Pinpoint the cell where the given text exists, returning its (X, Y) midpoint coordinate. 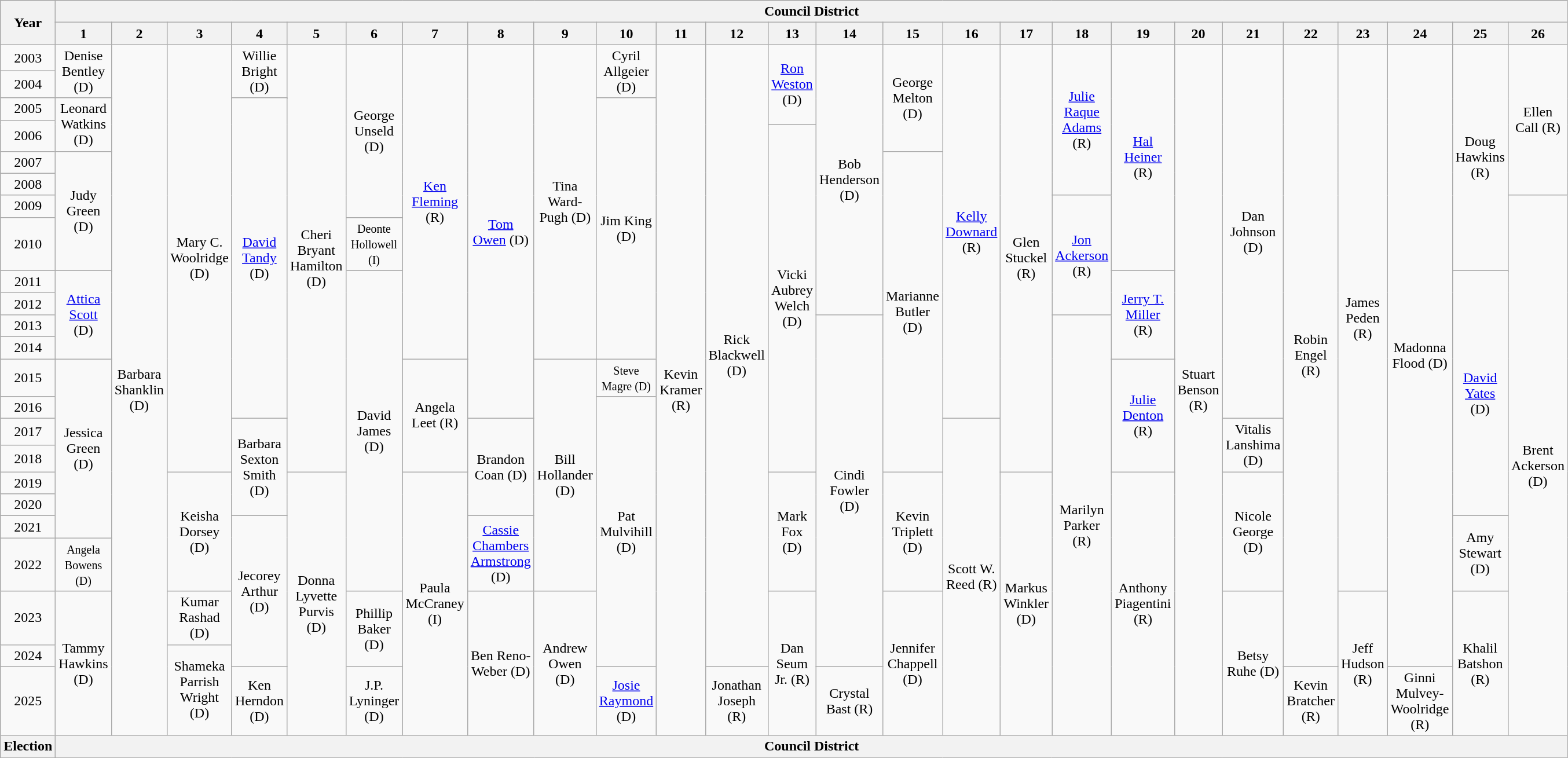
Glen Stuckel (R) (1026, 258)
Ken Herndon (D) (259, 701)
Attica Scott (D) (83, 314)
Julie Denton (R) (1143, 416)
Marilyn Parker (R) (1082, 525)
George Unseld (D) (374, 131)
Josie Raymond (D) (626, 701)
3 (200, 34)
25 (1480, 34)
2004 (28, 85)
Markus Winkler (D) (1026, 603)
Anthony Piagentini (R) (1143, 603)
Bill Hollander (D) (565, 475)
Brent Ackerson (D) (1538, 466)
Barbara Shanklin (D) (139, 390)
9 (565, 34)
Leonard Watkins (D) (83, 124)
Cheri Bryant Hamilton (D) (316, 258)
James Peden (R) (1363, 318)
Tom Owen (D) (500, 232)
8 (500, 34)
Vicki Aubrey Welch (D) (792, 298)
Judy Green (D) (83, 211)
19 (1143, 34)
2007 (28, 162)
Tammy Hawkins (D) (83, 664)
4 (259, 34)
Keisha Dorsey (D) (200, 532)
2020 (28, 505)
1 (83, 34)
26 (1538, 34)
Paula McCraney (I) (435, 603)
18 (1082, 34)
20 (1199, 34)
Doug Hawkins (R) (1480, 158)
2013 (28, 325)
21 (1253, 34)
Shameka Parrish Wright (D) (200, 690)
10 (626, 34)
Jon Ackerson (R) (1082, 255)
Jessica Green (D) (83, 448)
Willie Bright (D) (259, 71)
Election (28, 746)
13 (792, 34)
2019 (28, 483)
2009 (28, 206)
Tina Ward-Pugh (D) (565, 202)
Nicole George (D) (1253, 532)
Robin Engel (R) (1311, 356)
George Melton (D) (913, 98)
Crystal Bast (R) (849, 701)
12 (737, 34)
14 (849, 34)
7 (435, 34)
Jennifer Chappell (D) (913, 664)
2003 (28, 58)
Cindi Fowler (D) (849, 490)
5 (316, 34)
Mark Fox (D) (792, 532)
David James (D) (374, 431)
Dan Johnson (D) (1253, 232)
Ginni Mulvey-Woolridge (R) (1420, 701)
Phillip Baker (D) (374, 629)
15 (913, 34)
2018 (28, 459)
2021 (28, 527)
11 (681, 34)
Ken Fleming (R) (435, 202)
Steve Magre (D) (626, 378)
2010 (28, 244)
2008 (28, 184)
2 (139, 34)
Kevin Kramer (R) (681, 390)
Betsy Ruhe (D) (1253, 664)
2006 (28, 136)
Ron Weston (D) (792, 85)
Pat Mulvihill (D) (626, 532)
Jonathan Joseph (R) (737, 701)
Scott W. Reed (R) (972, 577)
2017 (28, 432)
Ben Reno-Weber (D) (500, 664)
Kevin Triplett (D) (913, 532)
Angela Bowens (D) (83, 565)
2022 (28, 565)
Jeff Hudson (R) (1363, 664)
Madonna Flood (D) (1420, 356)
Marianne Butler (D) (913, 312)
Hal Heiner (R) (1143, 158)
Angela Leet (R) (435, 416)
Denise Bentley (D) (83, 71)
16 (972, 34)
Jerry T. Miller (R) (1143, 314)
Kelly Downard (R) (972, 232)
23 (1363, 34)
24 (1420, 34)
Rick Blackwell (D) (737, 356)
Kevin Bratcher (R) (1311, 701)
2025 (28, 701)
Vitalis Lanshima (D) (1253, 445)
Year (28, 23)
2016 (28, 408)
David Tandy (D) (259, 258)
17 (1026, 34)
2012 (28, 303)
Donna Lyvette Purvis (D) (316, 603)
2023 (28, 618)
Julie Raque Adams (R) (1082, 120)
Brandon Coan (D) (500, 467)
Ellen Call (R) (1538, 120)
2014 (28, 347)
Barbara Sexton Smith (D) (259, 467)
Stuart Benson (R) (1199, 390)
Andrew Owen (D) (565, 664)
Deonte Hollowell (I) (374, 244)
Bob Henderson (D) (849, 180)
6 (374, 34)
J.P. Lyninger (D) (374, 701)
David Yates (D) (1480, 393)
Dan Seum Jr. (R) (792, 664)
Amy Stewart (D) (1480, 554)
Kumar Rashad (D) (200, 618)
22 (1311, 34)
Jecorey Arthur (D) (259, 591)
2024 (28, 656)
2015 (28, 378)
2005 (28, 109)
Jim King (D) (626, 228)
Cassie Chambers Armstrong (D) (500, 554)
Cyril Allgeier (D) (626, 71)
2011 (28, 281)
Mary C. Woolridge (D) (200, 258)
Khalil Batshon (R) (1480, 664)
